Identify which cell holds the provided text, then report its (x, y) central coordinate. 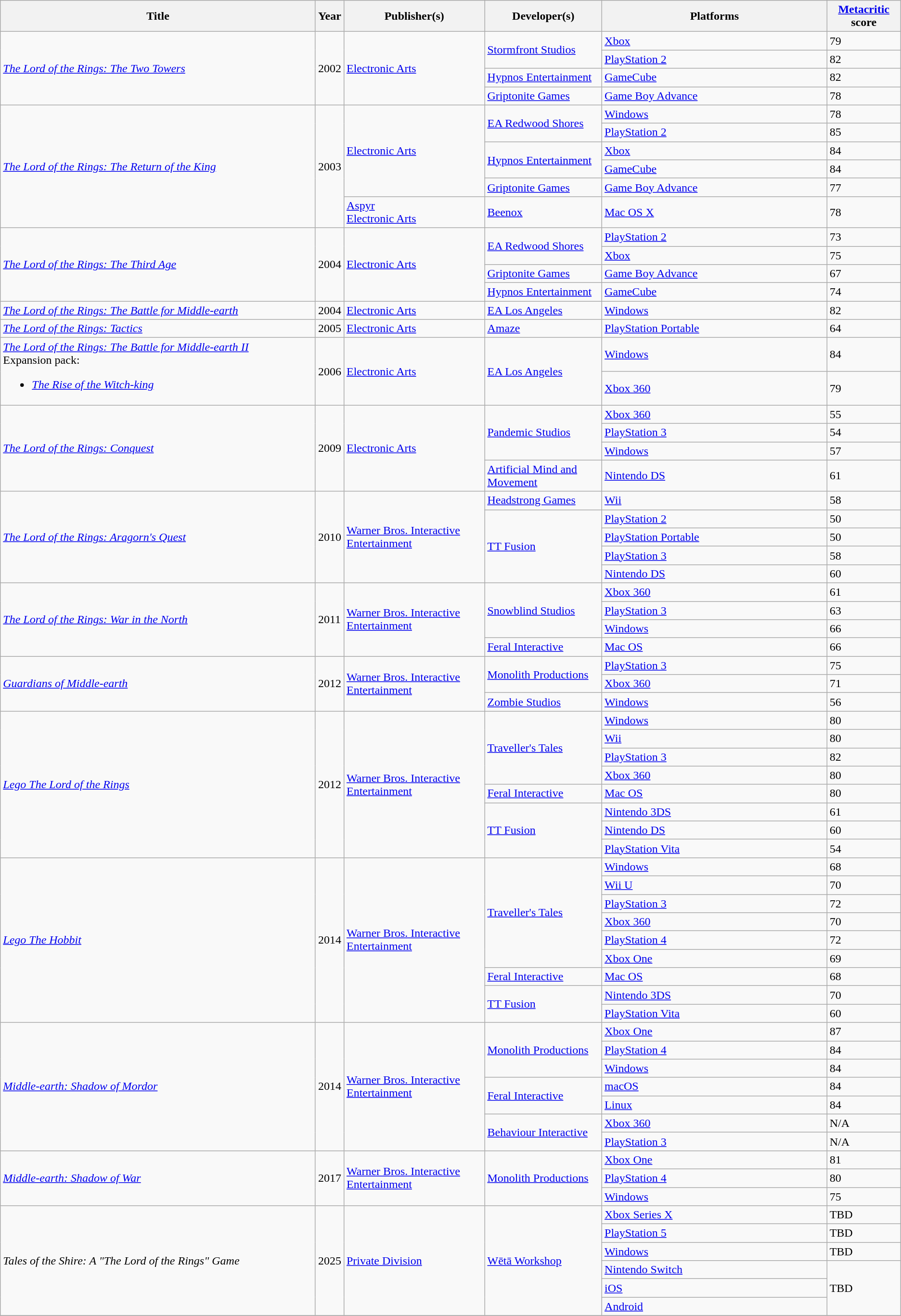
Developer(s) (543, 16)
macOS (715, 1086)
Beenox (543, 212)
2025 (329, 1261)
2006 (329, 371)
Android (715, 1306)
iOS (715, 1288)
74 (863, 292)
73 (863, 237)
The Lord of the Rings: Conquest (158, 448)
The Lord of the Rings: Tactics (158, 329)
Year (329, 16)
2011 (329, 619)
2017 (329, 1178)
56 (863, 702)
The Lord of the Rings: War in the North (158, 619)
PlayStation 5 (715, 1233)
Wii U (715, 885)
Amaze (543, 329)
Publisher(s) (414, 16)
2009 (329, 448)
71 (863, 684)
77 (863, 187)
2010 (329, 537)
64 (863, 329)
57 (863, 451)
Middle-earth: Shadow of War (158, 1178)
Mac OS X (715, 212)
67 (863, 274)
The Lord of the Rings: Aragorn's Quest (158, 537)
Xbox Series X (715, 1215)
81 (863, 1160)
2003 (329, 166)
Platforms (715, 16)
Pandemic Studios (543, 433)
Snowblind Studios (543, 610)
2005 (329, 329)
Lego The Hobbit (158, 940)
Aspyr Electronic Arts (414, 212)
The Lord of the Rings: The Third Age (158, 264)
Stormfront Studios (543, 50)
87 (863, 1032)
Private Division (414, 1261)
Headstrong Games (543, 500)
69 (863, 958)
The Lord of the Rings: The Return of the King (158, 166)
Behaviour Interactive (543, 1132)
55 (863, 414)
Guardians of Middle-earth (158, 684)
2002 (329, 68)
63 (863, 611)
Lego The Lord of the Rings (158, 784)
The Lord of the Rings: The Battle for Middle-earth IIExpansion pack:The Rise of the Witch-king (158, 371)
Title (158, 16)
Zombie Studios (543, 702)
Metacritic score (863, 16)
The Lord of the Rings: The Battle for Middle-earth (158, 310)
The Lord of the Rings: The Two Towers (158, 68)
Middle-earth: Shadow of Mordor (158, 1086)
Nintendo Switch (715, 1270)
Artificial Mind and Movement (543, 475)
85 (863, 132)
Tales of the Shire: A "The Lord of the Rings" Game (158, 1261)
Wētā Workshop (543, 1261)
Linux (715, 1105)
